Return the (x, y) coordinate for the center point of the cell that contains the specified text.  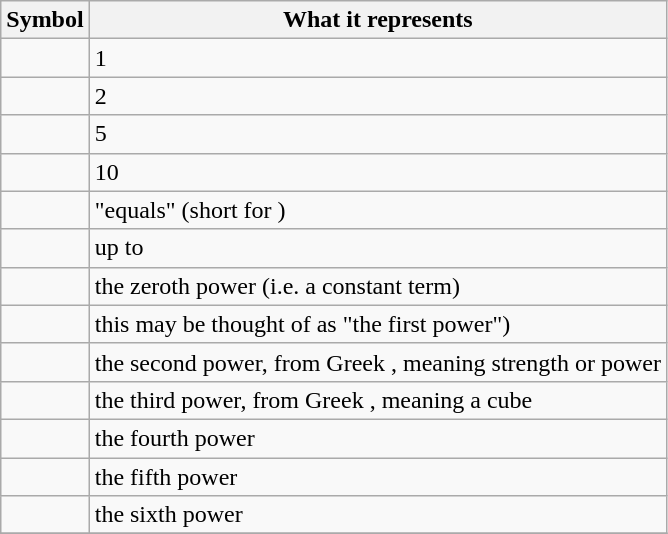
What it represents (378, 20)
"equals" (short for ) (378, 210)
the sixth power (378, 515)
2 (378, 96)
the third power, from Greek , meaning a cube (378, 400)
the fifth power (378, 477)
the zeroth power (i.e. a constant term) (378, 286)
the fourth power (378, 438)
Symbol (45, 20)
5 (378, 134)
1 (378, 58)
up to (378, 248)
this may be thought of as "the first power") (378, 324)
10 (378, 172)
the second power, from Greek , meaning strength or power (378, 362)
